Find where the given text appears and provide that cell's center as [x, y] coordinate. 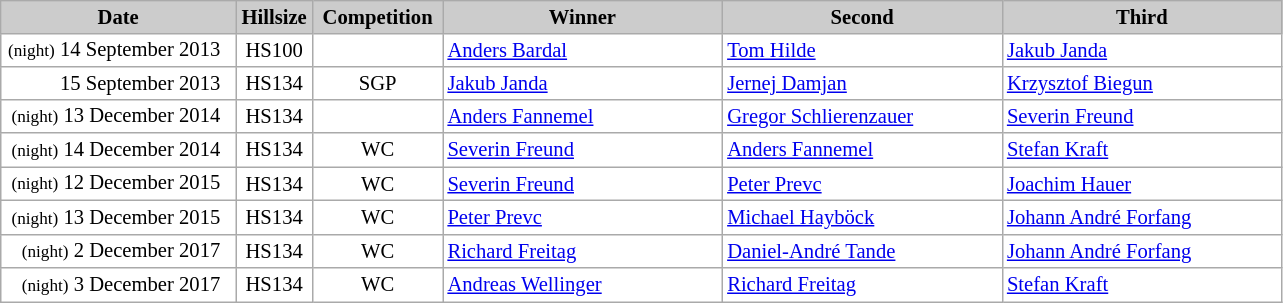
Third [1142, 16]
Michael Hayböck [862, 217]
Jernej Damjan [862, 82]
Daniel-André Tande [862, 251]
(night) 13 December 2015 [118, 217]
Anders Bardal [582, 50]
Date [118, 16]
(night) 14 September 2013 [118, 50]
Winner [582, 16]
Gregor Schlierenzauer [862, 116]
Krzysztof Biegun [1142, 82]
(night) 3 December 2017 [118, 285]
15 September 2013 [118, 82]
Competition [378, 16]
(night) 13 December 2014 [118, 116]
Tom Hilde [862, 50]
(night) 14 December 2014 [118, 149]
Joachim Hauer [1142, 183]
Hillsize [274, 16]
(night) 12 December 2015 [118, 183]
Andreas Wellinger [582, 285]
Second [862, 16]
HS100 [274, 50]
SGP [378, 82]
(night) 2 December 2017 [118, 251]
